Locate the cell with the specified text and output its [x, y] center coordinate. 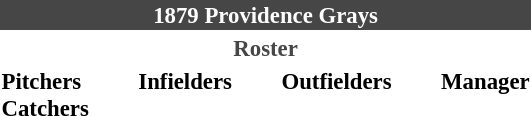
Roster [266, 48]
1879 Providence Grays [266, 15]
